Return (x, y) of the center of cell containing provided text 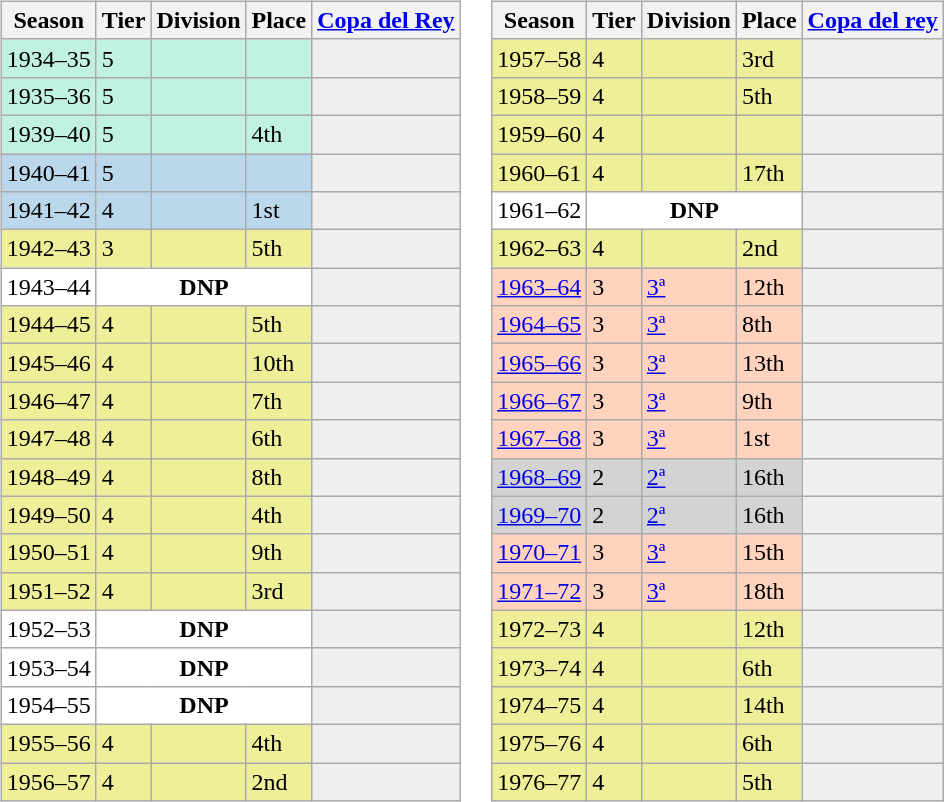
1975–76 (540, 743)
1951–52 (48, 591)
7th (279, 401)
1945–46 (48, 363)
1949–50 (48, 515)
1964–65 (540, 325)
14th (769, 705)
1976–77 (540, 781)
1952–53 (48, 629)
1970–71 (540, 553)
15th (769, 553)
1934–35 (48, 58)
1941–42 (48, 211)
1943–44 (48, 287)
1961–62 (540, 211)
1947–48 (48, 439)
1973–74 (540, 667)
1955–56 (48, 743)
1965–66 (540, 363)
1957–58 (540, 58)
1969–70 (540, 515)
1948–49 (48, 477)
1939–40 (48, 134)
1954–55 (48, 705)
1944–45 (48, 325)
1953–54 (48, 667)
1956–57 (48, 781)
Copa del Rey (386, 20)
1967–68 (540, 439)
1950–51 (48, 553)
1940–41 (48, 173)
1962–63 (540, 249)
1942–43 (48, 249)
1971–72 (540, 591)
1974–75 (540, 705)
1946–47 (48, 401)
1960–61 (540, 173)
1958–59 (540, 96)
10th (279, 363)
1935–36 (48, 96)
1959–60 (540, 134)
1968–69 (540, 477)
17th (769, 173)
18th (769, 591)
1972–73 (540, 629)
1966–67 (540, 401)
13th (769, 363)
Copa del rey (872, 20)
1963–64 (540, 287)
